Capture the cell that displays the provided text and extract its [X, Y] central coordinate. 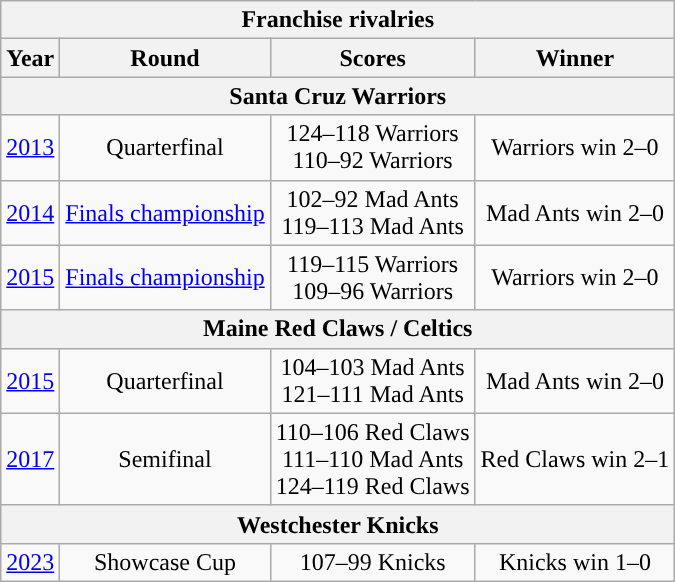
2017 [30, 459]
Scores [372, 58]
Winner [575, 58]
Year [30, 58]
110–106 Red Claws111–110 Mad Ants124–119 Red Claws [372, 459]
2023 [30, 562]
Westchester Knicks [338, 524]
Red Claws win 2–1 [575, 459]
119–115 Warriors109–96 Warriors [372, 278]
Franchise rivalries [338, 20]
Semifinal [165, 459]
107–99 Knicks [372, 562]
2013 [30, 148]
124–118 Warriors110–92 Warriors [372, 148]
Showcase Cup [165, 562]
Maine Red Claws / Celtics [338, 329]
Round [165, 58]
102–92 Mad Ants119–113 Mad Ants [372, 212]
2014 [30, 212]
Knicks win 1–0 [575, 562]
Santa Cruz Warriors [338, 96]
104–103 Mad Ants121–111 Mad Ants [372, 380]
